Extract the [X, Y] coordinate from the center of the cell holding the provided text.  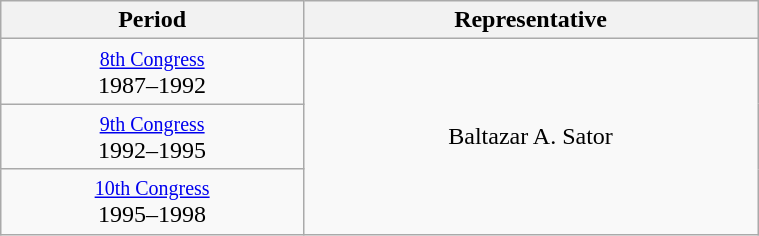
Baltazar A. Sator [530, 136]
Representative [530, 20]
Period [152, 20]
10th Congress1995–1998 [152, 202]
8th Congress1987–1992 [152, 72]
9th Congress1992–1995 [152, 136]
